Pinpoint the cell where the given text exists, returning its (X, Y) midpoint coordinate. 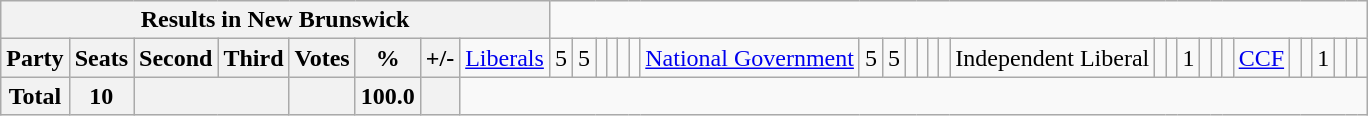
Results in New Brunswick (276, 20)
Third (254, 58)
Liberals (505, 58)
National Government (750, 58)
Party (35, 58)
100.0 (388, 96)
+/- (440, 58)
CCF (1261, 58)
Independent Liberal (1052, 58)
% (388, 58)
10 (101, 96)
Second (176, 58)
Votes (322, 58)
Seats (101, 58)
Total (35, 96)
